Provide the (X, Y) coordinate of the cell's center where the given text is located.  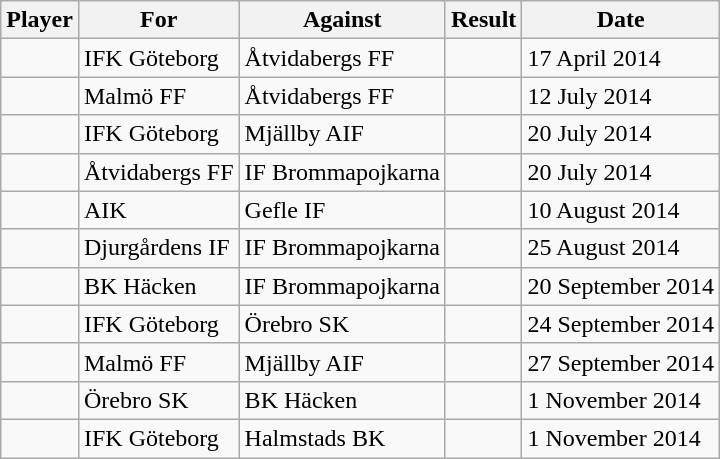
Against (342, 20)
Gefle IF (342, 210)
Djurgårdens IF (158, 248)
Result (483, 20)
20 September 2014 (621, 286)
AIK (158, 210)
17 April 2014 (621, 58)
Halmstads BK (342, 438)
Date (621, 20)
For (158, 20)
10 August 2014 (621, 210)
12 July 2014 (621, 96)
Player (40, 20)
27 September 2014 (621, 362)
25 August 2014 (621, 248)
24 September 2014 (621, 324)
